Find where the given text appears and provide that cell's center as (X, Y) coordinate. 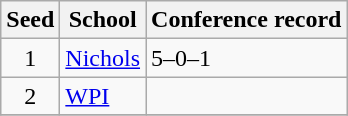
WPI (103, 96)
Conference record (246, 20)
1 (30, 58)
Nichols (103, 58)
2 (30, 96)
5–0–1 (246, 58)
School (103, 20)
Seed (30, 20)
